Capture the cell that displays the provided text and extract its [x, y] central coordinate. 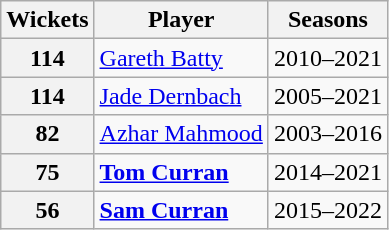
Wickets [48, 20]
2015–2022 [328, 210]
Jade Dernbach [181, 96]
2010–2021 [328, 58]
Player [181, 20]
Gareth Batty [181, 58]
2003–2016 [328, 134]
Sam Curran [181, 210]
82 [48, 134]
Seasons [328, 20]
75 [48, 172]
2005–2021 [328, 96]
Tom Curran [181, 172]
2014–2021 [328, 172]
Azhar Mahmood [181, 134]
56 [48, 210]
